Identify which cell holds the provided text, then report its [X, Y] central coordinate. 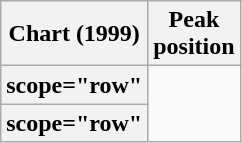
Peakposition [194, 34]
Chart (1999) [74, 34]
